Return [x, y] of the center of cell containing provided text 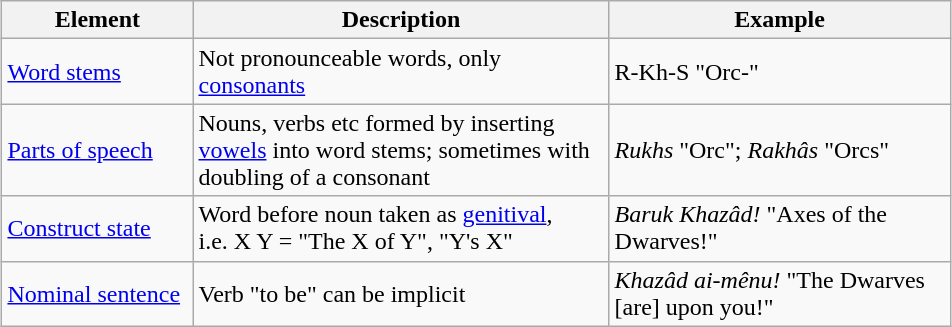
Word before noun taken as genitival,i.e. X Y = "The X of Y", "Y's X" [401, 228]
Verb "to be" can be implicit [401, 294]
Nominal sentence [98, 294]
Parts of speech [98, 150]
Baruk Khazâd! "Axes of the Dwarves!" [780, 228]
Word stems [98, 72]
R-Kh-S "Orc-" [780, 72]
Construct state [98, 228]
Example [780, 20]
Not pronounceable words, only consonants [401, 72]
Description [401, 20]
Khazâd ai-mênu! "The Dwarves [are] upon you!" [780, 294]
Nouns, verbs etc formed by inserting vowels into word stems; sometimes with doubling of a consonant [401, 150]
Rukhs "Orc"; Rakhâs "Orcs" [780, 150]
Element [98, 20]
